Pinpoint the cell where the given text exists, returning its (x, y) midpoint coordinate. 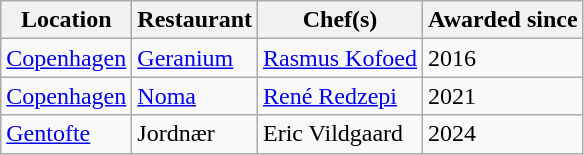
Eric Vildgaard (340, 134)
2024 (504, 134)
2016 (504, 58)
Chef(s) (340, 20)
2021 (504, 96)
René Redzepi (340, 96)
Geranium (195, 58)
Gentofte (66, 134)
Awarded since (504, 20)
Location (66, 20)
Noma (195, 96)
Jordnær (195, 134)
Restaurant (195, 20)
Rasmus Kofoed (340, 58)
